Determine the [x, y] coordinate at the center of the cell enclosing the given text.  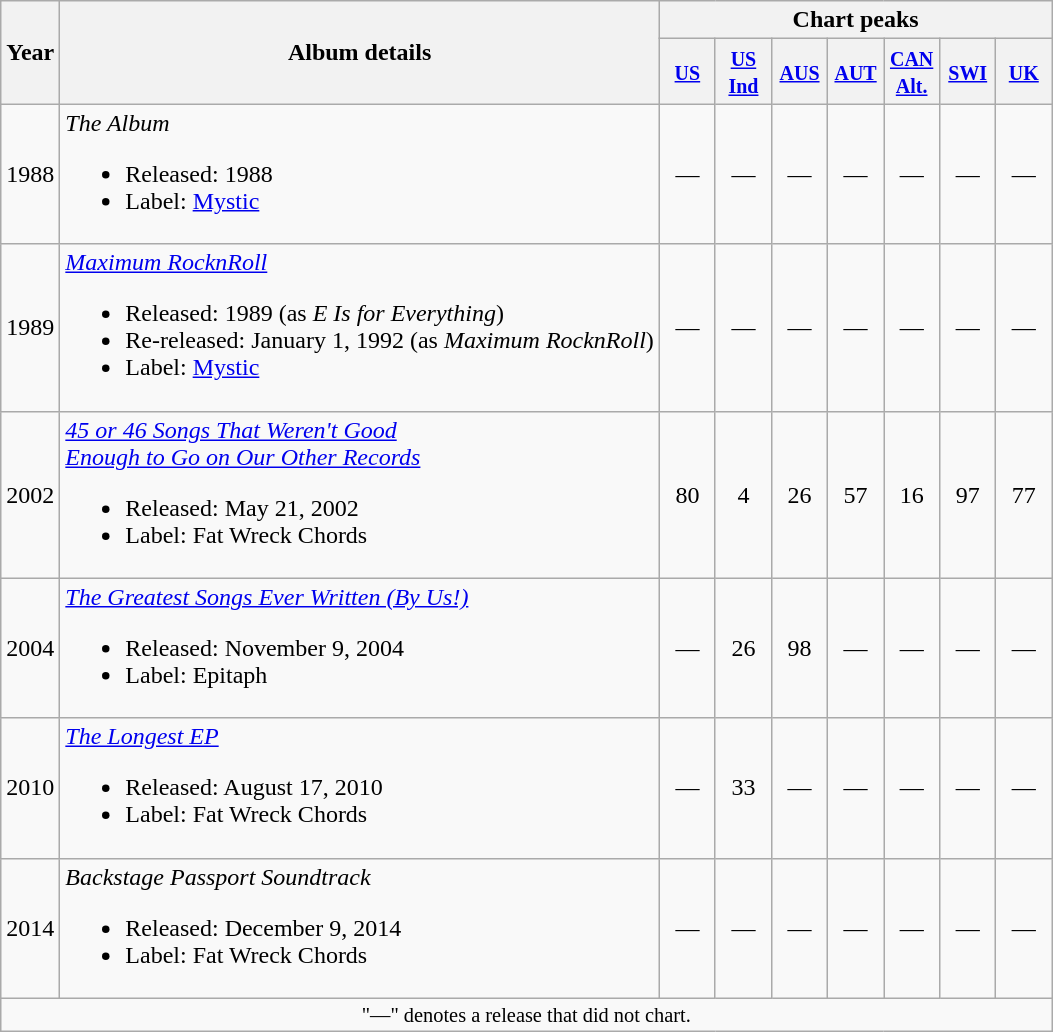
SWI [968, 72]
Backstage Passport SoundtrackReleased: December 9, 2014Label: Fat Wreck Chords [360, 928]
Album details [360, 52]
2014 [30, 928]
98 [799, 648]
US Ind [743, 72]
"—" denotes a release that did not chart. [526, 1015]
CAN Alt. [912, 72]
97 [968, 494]
2010 [30, 788]
AUS [799, 72]
33 [743, 788]
UK [1024, 72]
AUT [856, 72]
Chart peaks [855, 20]
2004 [30, 648]
1989 [30, 328]
The Greatest Songs Ever Written (By Us!)Released: November 9, 2004Label: Epitaph [360, 648]
Year [30, 52]
The Longest EPReleased: August 17, 2010Label: Fat Wreck Chords [360, 788]
45 or 46 Songs That Weren't GoodEnough to Go on Our Other RecordsReleased: May 21, 2002Label: Fat Wreck Chords [360, 494]
2002 [30, 494]
80 [687, 494]
1988 [30, 174]
US [687, 72]
4 [743, 494]
16 [912, 494]
57 [856, 494]
77 [1024, 494]
Maximum RocknRollReleased: 1989 (as E Is for Everything)Re-released: January 1, 1992 (as Maximum RocknRoll)Label: Mystic [360, 328]
The AlbumReleased: 1988Label: Mystic [360, 174]
